Find where the given text appears and provide that cell's center as (x, y) coordinate. 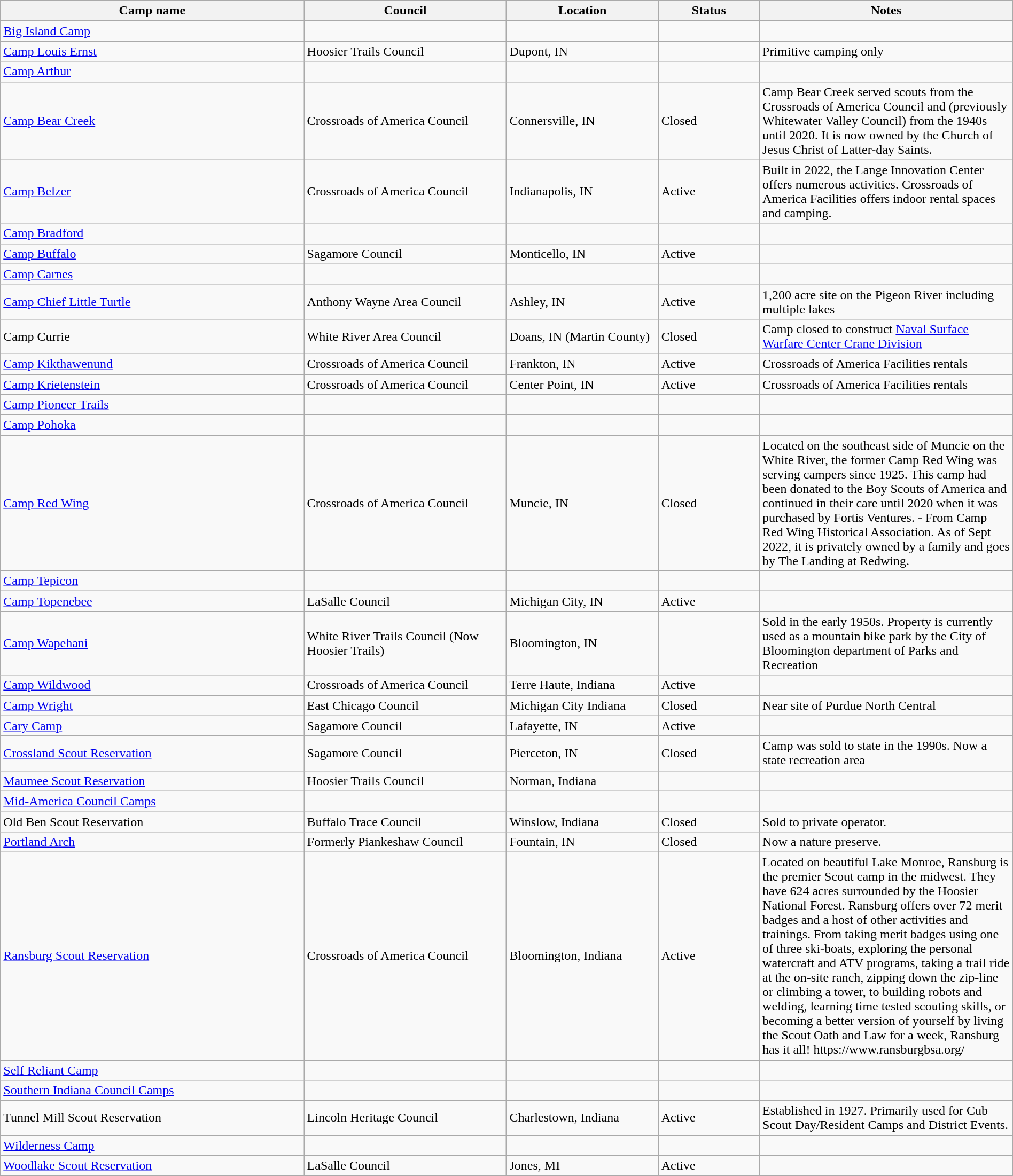
Built in 2022, the Lange Innovation Center offers numerous activities. Crossroads of America Facilities offers indoor rental spaces and camping. (886, 191)
Doans, IN (Martin County) (582, 336)
Camp Pohoka (152, 425)
Winslow, Indiana (582, 821)
Camp Chief Little Turtle (152, 301)
Camp Bradford (152, 233)
Camp Tepicon (152, 581)
Camp Pioneer Trails (152, 405)
Lafayette, IN (582, 726)
Ransburg Scout Reservation (152, 956)
Bloomington, IN (582, 643)
Frankton, IN (582, 364)
Near site of Purdue North Central (886, 705)
Crossland Scout Reservation (152, 753)
Connersville, IN (582, 121)
White River Trails Council (Now Hoosier Trails) (405, 643)
Established in 1927. Primarily used for Cub Scout Day/Resident Camps and District Events. (886, 1118)
Notes (886, 11)
Camp Louis Ernst (152, 51)
Buffalo Trace Council (405, 821)
Woodlake Scout Reservation (152, 1166)
Location (582, 11)
Norman, Indiana (582, 781)
Charlestown, Indiana (582, 1118)
Camp Buffalo (152, 254)
Camp Krietenstein (152, 384)
1,200 acre site on the Pigeon River including multiple lakes (886, 301)
Michigan City Indiana (582, 705)
Southern Indiana Council Camps (152, 1091)
Camp Bear Creek (152, 121)
Primitive camping only (886, 51)
Formerly Piankeshaw Council (405, 842)
Ashley, IN (582, 301)
Camp Kikthawenund (152, 364)
Muncie, IN (582, 503)
Portland Arch (152, 842)
Wilderness Camp (152, 1146)
Bloomington, Indiana (582, 956)
Council (405, 11)
Old Ben Scout Reservation (152, 821)
Camp was sold to state in the 1990s. Now a state recreation area (886, 753)
Camp Arthur (152, 72)
Maumee Scout Reservation (152, 781)
Camp Red Wing (152, 503)
Big Island Camp (152, 31)
Now a nature preserve. (886, 842)
Fountain, IN (582, 842)
Pierceton, IN (582, 753)
East Chicago Council (405, 705)
Monticello, IN (582, 254)
Camp Wapehani (152, 643)
Camp Topenebee (152, 601)
Self Reliant Camp (152, 1070)
Camp closed to construct Naval Surface Warfare Center Crane Division (886, 336)
Camp Currie (152, 336)
Camp Wright (152, 705)
Sold in the early 1950s. Property is currently used as a mountain bike park by the City of Bloomington department of Parks and Recreation (886, 643)
Dupont, IN (582, 51)
Camp Wildwood (152, 685)
Status (708, 11)
Cary Camp (152, 726)
Michigan City, IN (582, 601)
Indianapolis, IN (582, 191)
Tunnel Mill Scout Reservation (152, 1118)
Terre Haute, Indiana (582, 685)
White River Area Council (405, 336)
Jones, MI (582, 1166)
Camp Carnes (152, 274)
Sold to private operator. (886, 821)
Mid-America Council Camps (152, 801)
Lincoln Heritage Council (405, 1118)
Camp name (152, 11)
Center Point, IN (582, 384)
Camp Belzer (152, 191)
Anthony Wayne Area Council (405, 301)
